Identify which cell holds the provided text, then report its [X, Y] central coordinate. 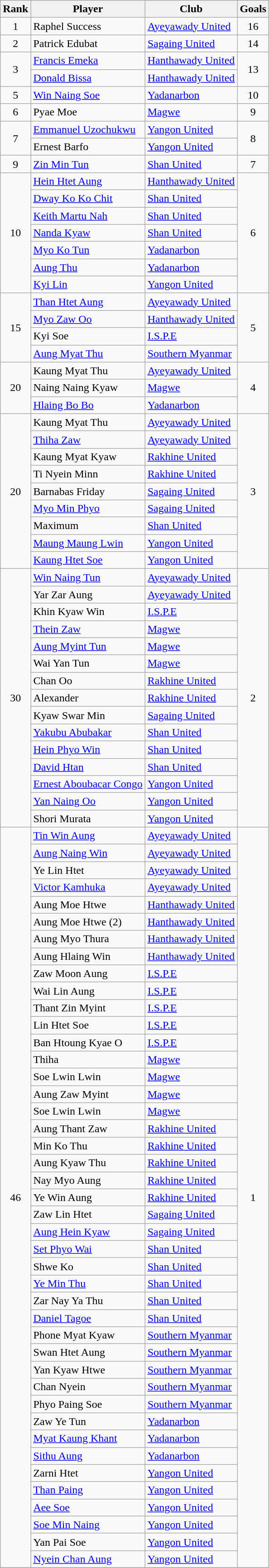
Pyae Moe [88, 112]
Ye Win Aung [88, 1197]
Aung Moe Htwe (2) [88, 922]
Victor Kamhuka [88, 887]
15 [15, 328]
Shwe Ko [88, 1266]
Raphel Success [88, 26]
Kaung Myat Kyaw [88, 457]
Maung Maung Lwin [88, 543]
Yan Pai Soe [88, 1542]
Goals [253, 9]
Ye Lin Htet [88, 870]
Thiha Zaw [88, 439]
Min Ko Thu [88, 1146]
Kaung Htet Soe [88, 560]
Kyi Soe [88, 336]
Naing Naing Kyaw [88, 388]
Aung Myo Thura [88, 939]
David Htan [88, 767]
Hein Phyo Win [88, 749]
Nyein Chan Aung [88, 1559]
Ti Nyein Minn [88, 474]
Ban Htoung Kyae O [88, 1042]
Kyi Lin [88, 285]
Aung Myint Tun [88, 646]
Shori Murata [88, 819]
14 [253, 43]
Thant Zin Myint [88, 1008]
Nanda Kyaw [88, 233]
Myo Min Phyo [88, 509]
Than Htet Aung [88, 302]
Set Phyo Wai [88, 1249]
Aee Soe [88, 1507]
Chan Oo [88, 681]
Phyo Paing Soe [88, 1404]
Yakubu Abubakar [88, 732]
Aung Thu [88, 267]
Club [191, 9]
Zar Nay Ya Thu [88, 1301]
Win Naing Tun [88, 577]
Zarni Htet [88, 1473]
Myo Ko Tun [88, 250]
Khin Kyaw Win [88, 612]
Emmanuel Uzochukwu [88, 129]
Wai Yan Tun [88, 663]
Yan Kyaw Htwe [88, 1370]
Sithu Aung [88, 1456]
Aung Thant Zaw [88, 1129]
Dway Ko Ko Chit [88, 198]
Myat Kaung Khant [88, 1439]
Aung Hein Kyaw [88, 1232]
Hlaing Bo Bo [88, 405]
Soe Min Naing [88, 1525]
Aung Hlaing Win [88, 956]
Aung Zaw Myint [88, 1094]
Zin Min Tun [88, 164]
Thein Zaw [88, 629]
Barnabas Friday [88, 491]
Hein Htet Aung [88, 181]
Player [88, 9]
Kyaw Swar Min [88, 715]
Phone Myat Kyaw [88, 1335]
Yan Naing Oo [88, 801]
Swan Htet Aung [88, 1353]
Tin Win Aung [88, 836]
13 [253, 69]
30 [15, 698]
16 [253, 26]
Daniel Tagoe [88, 1318]
Aung Naing Win [88, 853]
Maximum [88, 526]
Win Naing Soe [88, 95]
Francis Emeka [88, 61]
Keith Martu Nah [88, 216]
Zaw Ye Tun [88, 1421]
Rank [15, 9]
Aung Kyaw Thu [88, 1163]
Zaw Moon Aung [88, 973]
Donald Bissa [88, 78]
Yar Zar Aung [88, 595]
Chan Nyein [88, 1387]
Ernest Aboubacar Congo [88, 784]
46 [15, 1197]
Patrick Edubat [88, 43]
Lin Htet Soe [88, 1025]
Nay Myo Aung [88, 1180]
Wai Lin Aung [88, 991]
Alexander [88, 698]
Aung Myat Thu [88, 353]
4 [253, 388]
8 [253, 138]
Aung Moe Htwe [88, 905]
Thiha [88, 1060]
Ye Min Thu [88, 1283]
Myo Zaw Oo [88, 319]
Zaw Lin Htet [88, 1215]
Than Paing [88, 1490]
Ernest Barfo [88, 147]
